Detect which cell encompasses the target text, then output its [X, Y] center coordinate. 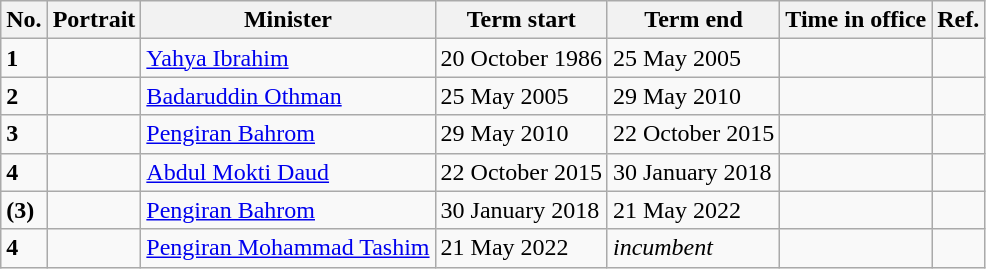
Time in office [856, 20]
Term end [693, 20]
1 [24, 58]
Ref. [958, 20]
Badaruddin Othman [288, 96]
Minister [288, 20]
No. [24, 20]
(3) [24, 210]
2 [24, 96]
Abdul Mokti Daud [288, 172]
3 [24, 134]
Portrait [94, 20]
Pengiran Mohammad Tashim [288, 248]
Term start [521, 20]
Yahya Ibrahim [288, 58]
incumbent [693, 248]
20 October 1986 [521, 58]
